Capture the cell that displays the provided text and extract its [x, y] central coordinate. 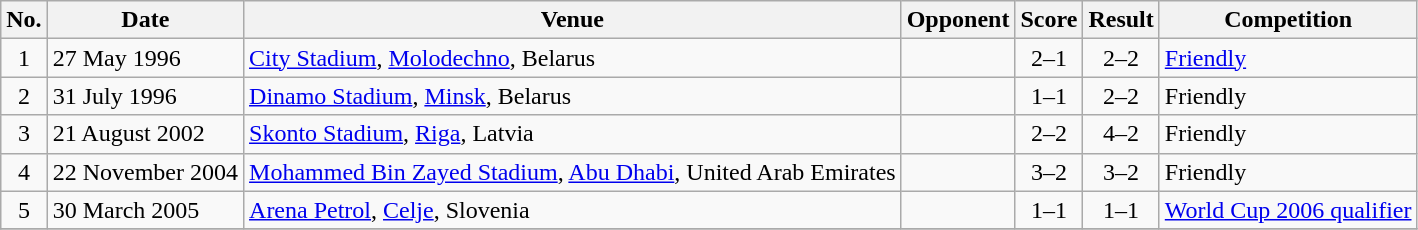
Skonto Stadium, Riga, Latvia [573, 134]
Result [1121, 20]
Venue [573, 20]
World Cup 2006 qualifier [1288, 210]
No. [24, 20]
30 March 2005 [145, 210]
Score [1049, 20]
27 May 1996 [145, 58]
4 [24, 172]
Date [145, 20]
Dinamo Stadium, Minsk, Belarus [573, 96]
4–2 [1121, 134]
Opponent [958, 20]
City Stadium, Molodechno, Belarus [573, 58]
31 July 1996 [145, 96]
3 [24, 134]
2 [24, 96]
5 [24, 210]
Competition [1288, 20]
21 August 2002 [145, 134]
22 November 2004 [145, 172]
1 [24, 58]
Mohammed Bin Zayed Stadium, Abu Dhabi, United Arab Emirates [573, 172]
Arena Petrol, Celje, Slovenia [573, 210]
2–1 [1049, 58]
